Return the (x, y) coordinate for the center point of the cell that contains the specified text.  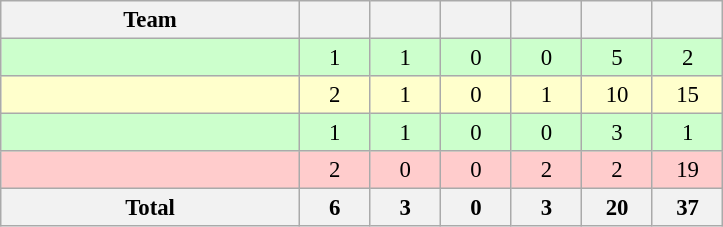
20 (618, 208)
Total (150, 208)
Team (150, 20)
19 (688, 170)
10 (618, 95)
37 (688, 208)
5 (618, 58)
6 (334, 208)
15 (688, 95)
